Capture the cell that displays the provided text and extract its [X, Y] central coordinate. 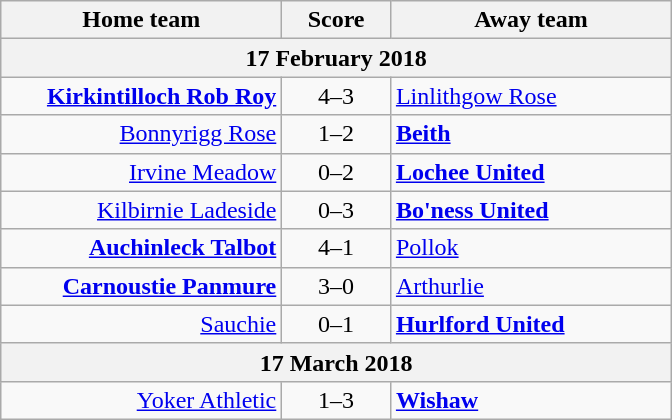
0–2 [336, 172]
Auchinleck Talbot [142, 248]
Kirkintilloch Rob Roy [142, 96]
0–3 [336, 210]
Kilbirnie Ladeside [142, 210]
Wishaw [530, 400]
Carnoustie Panmure [142, 286]
Home team [142, 20]
Yoker Athletic [142, 400]
0–1 [336, 324]
Irvine Meadow [142, 172]
Hurlford United [530, 324]
Arthurlie [530, 286]
17 March 2018 [336, 362]
4–1 [336, 248]
1–3 [336, 400]
Away team [530, 20]
Linlithgow Rose [530, 96]
1–2 [336, 134]
3–0 [336, 286]
Pollok [530, 248]
17 February 2018 [336, 58]
Sauchie [142, 324]
Bonnyrigg Rose [142, 134]
Lochee United [530, 172]
4–3 [336, 96]
Score [336, 20]
Beith [530, 134]
Bo'ness United [530, 210]
